Locate the cell with the specified text and output its (x, y) center coordinate. 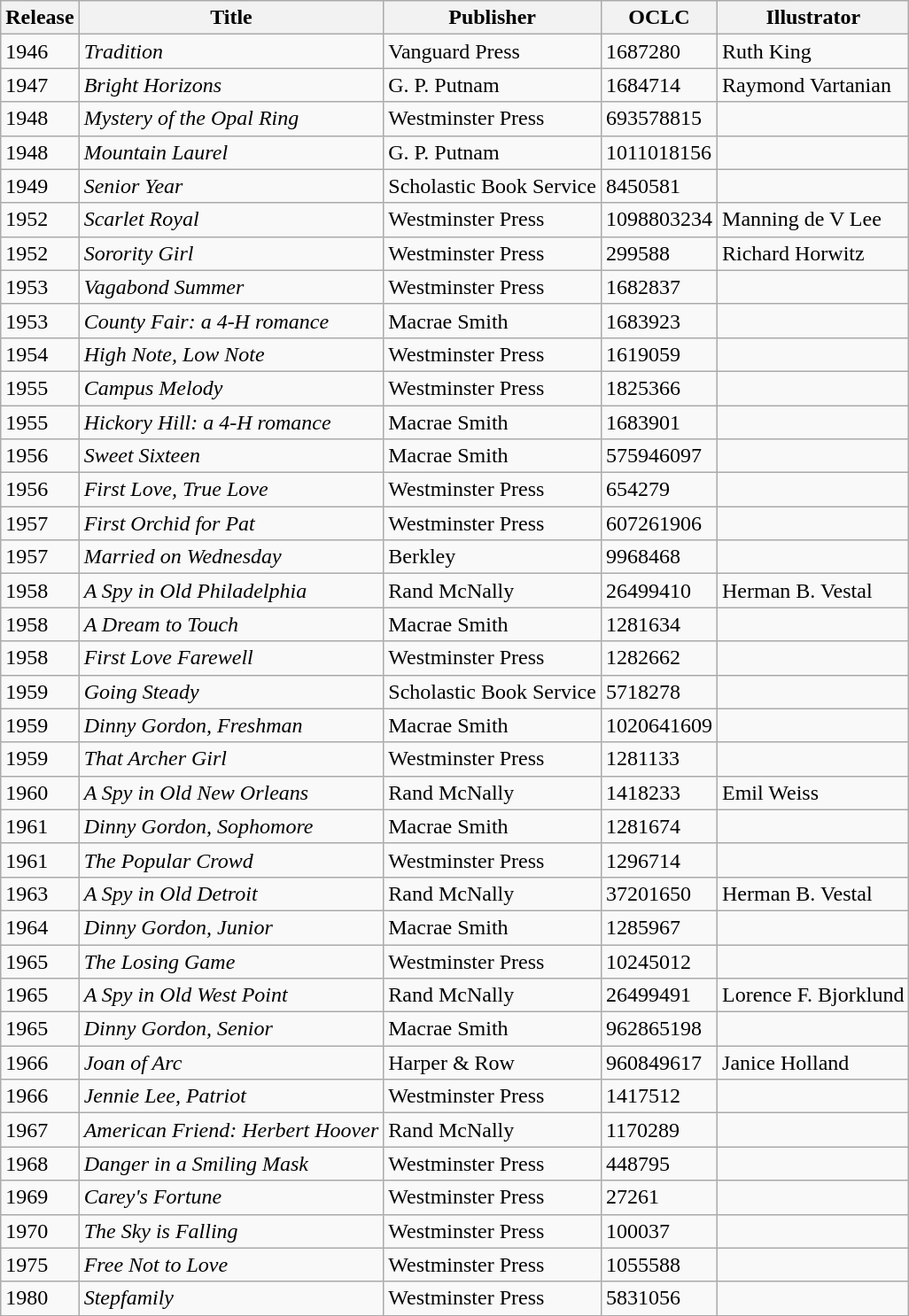
Married on Wednesday (231, 557)
Danger in a Smiling Mask (231, 1164)
A Spy in Old New Orleans (231, 793)
The Popular Crowd (231, 860)
5718278 (659, 692)
1969 (40, 1197)
Dinny Gordon, Senior (231, 1029)
First Love, True Love (231, 490)
Mystery of the Opal Ring (231, 119)
Manning de V Lee (813, 220)
Stepfamily (231, 1298)
1684714 (659, 85)
1687280 (659, 51)
1285967 (659, 927)
That Archer Girl (231, 759)
Emil Weiss (813, 793)
Free Not to Love (231, 1265)
Release (40, 18)
American Friend: Herbert Hoover (231, 1130)
1963 (40, 894)
County Fair: a 4-H romance (231, 321)
1281133 (659, 759)
1967 (40, 1130)
Senior Year (231, 186)
Jennie Lee, Patriot (231, 1096)
Sweet Sixteen (231, 456)
A Spy in Old Detroit (231, 894)
Scarlet Royal (231, 220)
26499410 (659, 591)
1960 (40, 793)
1980 (40, 1298)
A Spy in Old West Point (231, 995)
1825366 (659, 388)
First Orchid for Pat (231, 523)
Raymond Vartanian (813, 85)
Berkley (493, 557)
Mountain Laurel (231, 152)
Campus Melody (231, 388)
1098803234 (659, 220)
1296714 (659, 860)
Hickory Hill: a 4-H romance (231, 422)
299588 (659, 253)
Vagabond Summer (231, 287)
1683923 (659, 321)
1281674 (659, 826)
Sorority Girl (231, 253)
10245012 (659, 961)
1282662 (659, 658)
Richard Horwitz (813, 253)
607261906 (659, 523)
1055588 (659, 1265)
1975 (40, 1265)
1020641609 (659, 725)
5831056 (659, 1298)
Joan of Arc (231, 1063)
Lorence F. Bjorklund (813, 995)
654279 (659, 490)
First Love Farewell (231, 658)
1947 (40, 85)
1946 (40, 51)
Publisher (493, 18)
575946097 (659, 456)
1170289 (659, 1130)
The Sky is Falling (231, 1231)
1949 (40, 186)
1011018156 (659, 152)
1417512 (659, 1096)
960849617 (659, 1063)
The Losing Game (231, 961)
1968 (40, 1164)
1964 (40, 927)
8450581 (659, 186)
1682837 (659, 287)
1970 (40, 1231)
Title (231, 18)
Ruth King (813, 51)
Dinny Gordon, Freshman (231, 725)
OCLC (659, 18)
1418233 (659, 793)
A Dream to Touch (231, 624)
Going Steady (231, 692)
1954 (40, 354)
Dinny Gordon, Junior (231, 927)
High Note, Low Note (231, 354)
962865198 (659, 1029)
693578815 (659, 119)
1683901 (659, 422)
9968468 (659, 557)
Tradition (231, 51)
1281634 (659, 624)
37201650 (659, 894)
Dinny Gordon, Sophomore (231, 826)
Vanguard Press (493, 51)
Janice Holland (813, 1063)
26499491 (659, 995)
Carey's Fortune (231, 1197)
448795 (659, 1164)
A Spy in Old Philadelphia (231, 591)
100037 (659, 1231)
Illustrator (813, 18)
1619059 (659, 354)
Harper & Row (493, 1063)
Bright Horizons (231, 85)
27261 (659, 1197)
